Scan for the cell matching the given text and deliver its [x, y] coordinate at center. 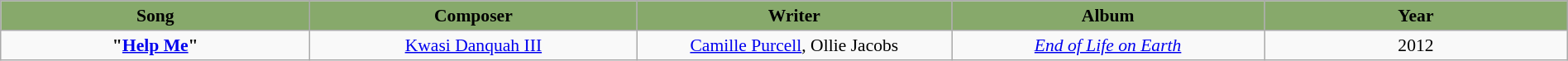
2012 [1416, 45]
Kwasi Danquah III [473, 45]
"Help Me" [155, 45]
End of Life on Earth [1108, 45]
Album [1108, 16]
Song [155, 16]
Year [1416, 16]
Writer [794, 16]
Composer [473, 16]
Camille Purcell, Ollie Jacobs [794, 45]
